Locate the cell with the specified text and output its [X, Y] center coordinate. 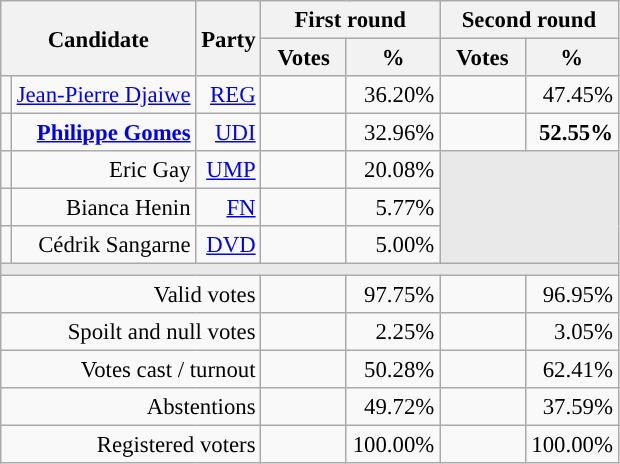
Candidate [98, 38]
37.59% [572, 406]
Second round [530, 20]
62.41% [572, 369]
5.77% [392, 208]
DVD [228, 245]
UDI [228, 133]
Bianca Henin [104, 208]
97.75% [392, 294]
47.45% [572, 95]
52.55% [572, 133]
Cédrik Sangarne [104, 245]
UMP [228, 170]
Registered voters [131, 444]
2.25% [392, 331]
50.28% [392, 369]
3.05% [572, 331]
96.95% [572, 294]
36.20% [392, 95]
32.96% [392, 133]
Votes cast / turnout [131, 369]
REG [228, 95]
5.00% [392, 245]
Spoilt and null votes [131, 331]
Jean-Pierre Djaiwe [104, 95]
First round [350, 20]
Eric Gay [104, 170]
Abstentions [131, 406]
Party [228, 38]
FN [228, 208]
Philippe Gomes [104, 133]
49.72% [392, 406]
Valid votes [131, 294]
20.08% [392, 170]
